Capture the cell that displays the provided text and extract its (x, y) central coordinate. 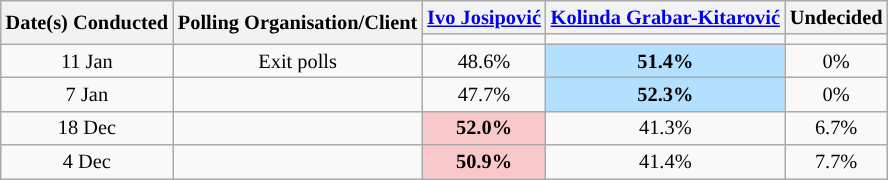
18 Dec (87, 128)
7 Jan (87, 94)
47.7% (484, 94)
51.4% (666, 61)
Date(s) Conducted (87, 22)
7.7% (836, 162)
50.9% (484, 162)
Kolinda Grabar-Kitarović (666, 17)
Exit polls (298, 61)
Ivo Josipović (484, 17)
52.0% (484, 128)
52.3% (666, 94)
4 Dec (87, 162)
Polling Organisation/Client (298, 22)
41.3% (666, 128)
Undecided (836, 17)
48.6% (484, 61)
11 Jan (87, 61)
6.7% (836, 128)
41.4% (666, 162)
